Find where the given text appears and provide that cell's center as (x, y) coordinate. 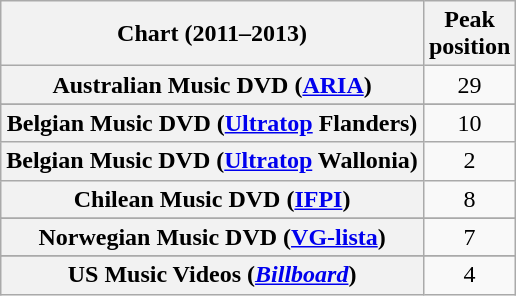
Peakposition (469, 34)
Chart (2011–2013) (212, 34)
2 (469, 161)
8 (469, 199)
Belgian Music DVD (Ultratop Wallonia) (212, 161)
Chilean Music DVD (IFPI) (212, 199)
US Music Videos (Billboard) (212, 275)
Belgian Music DVD (Ultratop Flanders) (212, 123)
7 (469, 237)
10 (469, 123)
4 (469, 275)
29 (469, 85)
Norwegian Music DVD (VG-lista) (212, 237)
Australian Music DVD (ARIA) (212, 85)
